Extract the (x, y) coordinate from the center of the cell holding the provided text.  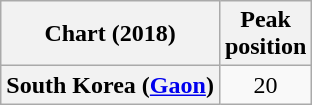
South Korea (Gaon) (110, 85)
20 (265, 85)
Chart (2018) (110, 34)
Peakposition (265, 34)
